Return the [X, Y] coordinate for the center point of the cell that contains the specified text.  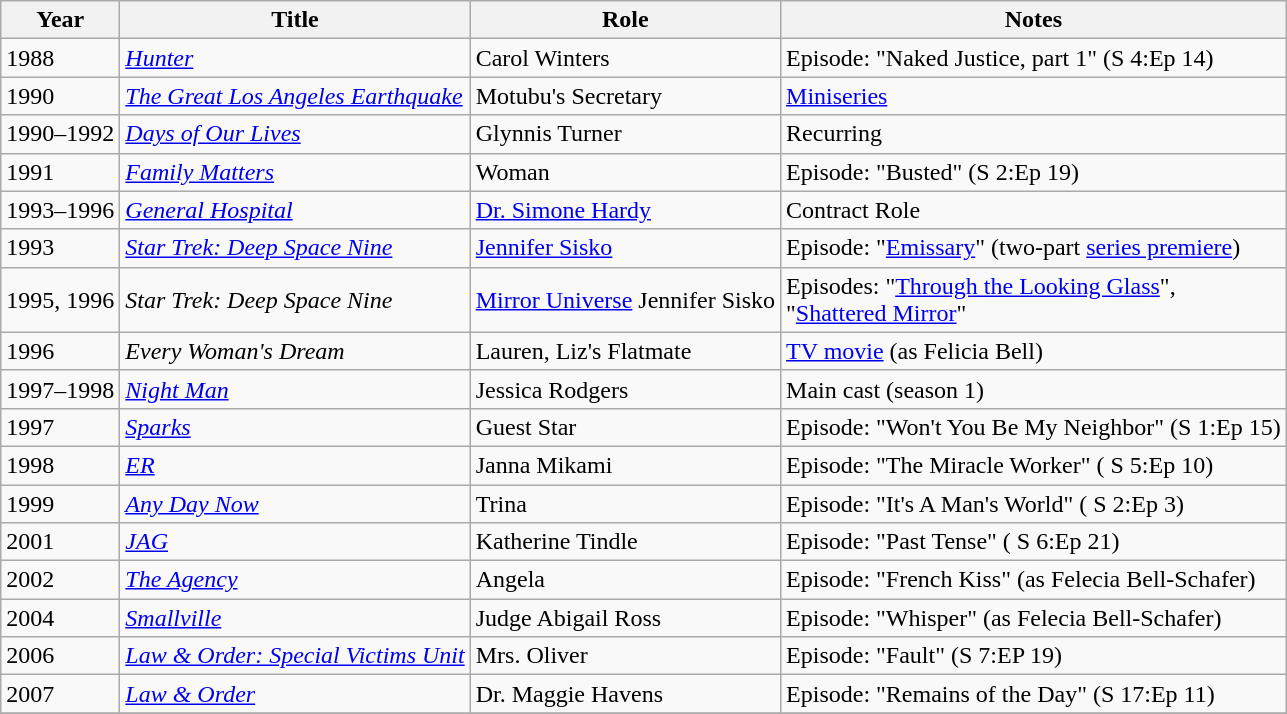
Dr. Maggie Havens [625, 694]
1997–1998 [60, 389]
ER [295, 465]
Motubu's Secretary [625, 96]
1990–1992 [60, 134]
Jessica Rodgers [625, 389]
Episode: "Remains of the Day" (S 17:Ep 11) [1034, 694]
Recurring [1034, 134]
Any Day Now [295, 503]
Law & Order [295, 694]
Smallville [295, 618]
Notes [1034, 20]
Days of Our Lives [295, 134]
Jennifer Sisko [625, 248]
1991 [60, 172]
Every Woman's Dream [295, 351]
Mirror Universe Jennifer Sisko [625, 300]
Katherine Tindle [625, 542]
Episode: "Past Tense" ( S 6:Ep 21) [1034, 542]
Lauren, Liz's Flatmate [625, 351]
Miniseries [1034, 96]
Night Man [295, 389]
2006 [60, 656]
The Great Los Angeles Earthquake [295, 96]
JAG [295, 542]
Janna Mikami [625, 465]
Episode: "It's A Man's World" ( S 2:Ep 3) [1034, 503]
Glynnis Turner [625, 134]
Woman [625, 172]
Episode: "French Kiss" (as Felecia Bell-Schafer) [1034, 580]
1998 [60, 465]
2007 [60, 694]
General Hospital [295, 210]
Mrs. Oliver [625, 656]
Law & Order: Special Victims Unit [295, 656]
Hunter [295, 58]
2004 [60, 618]
Main cast (season 1) [1034, 389]
Episode: "Naked Justice, part 1" (S 4:Ep 14) [1034, 58]
Dr. Simone Hardy [625, 210]
Guest Star [625, 427]
1988 [60, 58]
1995, 1996 [60, 300]
Judge Abigail Ross [625, 618]
Trina [625, 503]
TV movie (as Felicia Bell) [1034, 351]
1997 [60, 427]
Title [295, 20]
Episode: "Busted" (S 2:Ep 19) [1034, 172]
Year [60, 20]
1999 [60, 503]
Episode: "Emissary" (two-part series premiere) [1034, 248]
Episode: "Whisper" (as Felecia Bell-Schafer) [1034, 618]
Episode: "Fault" (S 7:EP 19) [1034, 656]
1990 [60, 96]
2001 [60, 542]
1996 [60, 351]
Episode: "Won't You Be My Neighbor" (S 1:Ep 15) [1034, 427]
Carol Winters [625, 58]
Episodes: "Through the Looking Glass","Shattered Mirror" [1034, 300]
Sparks [295, 427]
2002 [60, 580]
1993–1996 [60, 210]
The Agency [295, 580]
Family Matters [295, 172]
Angela [625, 580]
Role [625, 20]
Episode: "The Miracle Worker" ( S 5:Ep 10) [1034, 465]
1993 [60, 248]
Contract Role [1034, 210]
